Return the (X, Y) coordinate for the center point of the cell that contains the specified text.  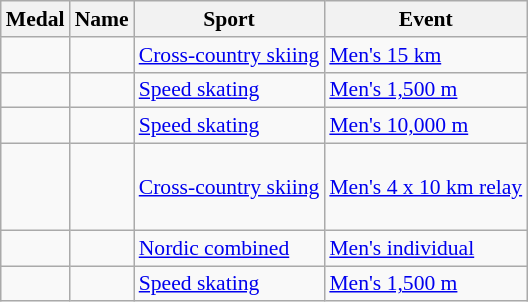
Medal (36, 19)
Sport (230, 19)
Men's individual (426, 248)
Nordic combined (230, 248)
Men's 4 x 10 km relay (426, 188)
Name (102, 19)
Men's 15 km (426, 55)
Men's 10,000 m (426, 126)
Event (426, 19)
